Pinpoint the cell where the given text exists, returning its [x, y] midpoint coordinate. 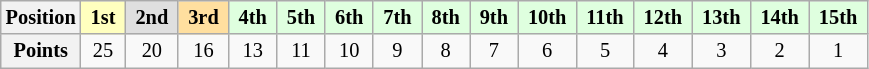
1 [838, 51]
25 [104, 51]
4th [253, 17]
3 [721, 51]
Position [41, 17]
16 [203, 51]
2nd [152, 17]
13th [721, 17]
8 [446, 51]
7 [494, 51]
11th [604, 17]
5th [301, 17]
Points [41, 51]
5 [604, 51]
10th [547, 17]
3rd [203, 17]
2 [779, 51]
11 [301, 51]
14th [779, 17]
6 [547, 51]
12th [663, 17]
20 [152, 51]
10 [349, 51]
8th [446, 17]
1st [104, 17]
13 [253, 51]
15th [838, 17]
6th [349, 17]
9 [397, 51]
7th [397, 17]
9th [494, 17]
4 [663, 51]
